For the text-containing cell, return its midpoint in (X, Y) coordinate format. 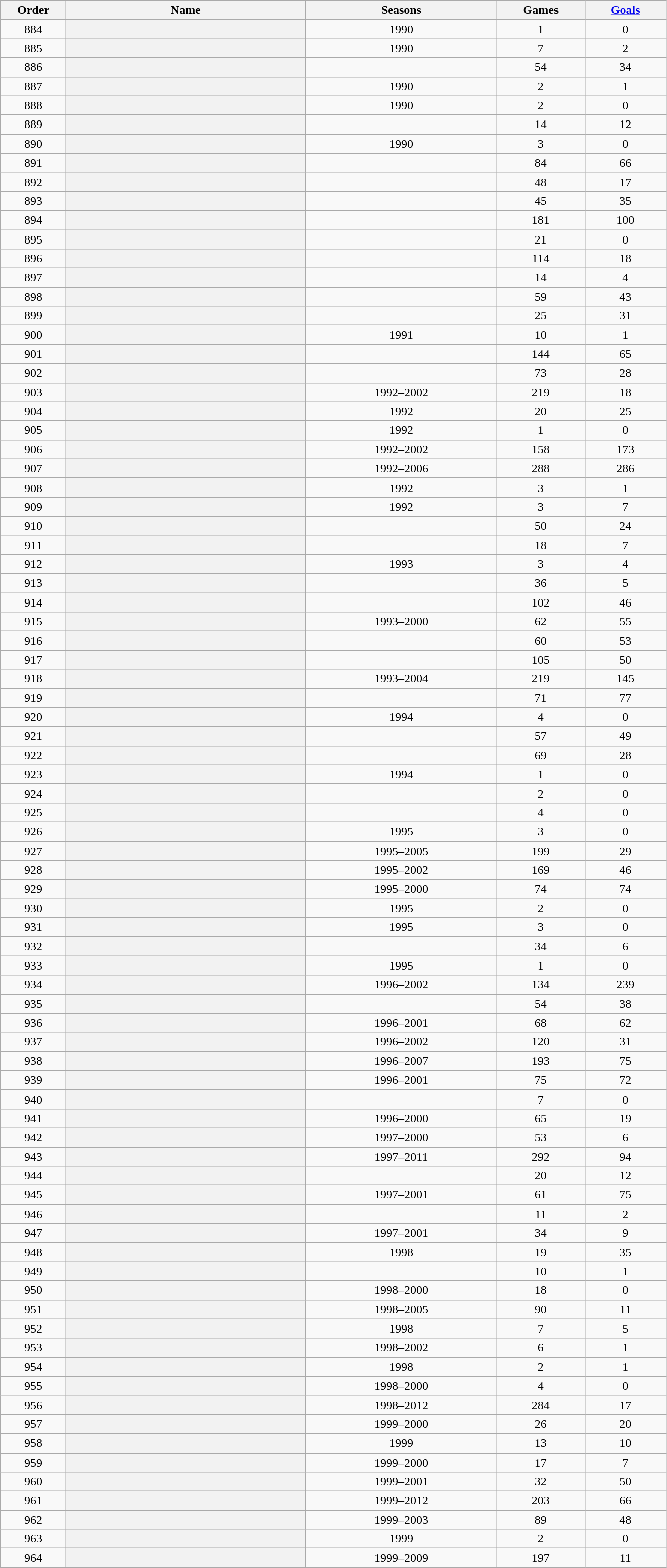
918 (33, 679)
59 (541, 297)
144 (541, 354)
941 (33, 1118)
886 (33, 67)
197 (541, 1558)
1995–2000 (401, 889)
890 (33, 144)
292 (541, 1156)
71 (541, 698)
100 (625, 220)
1999–2012 (401, 1501)
1993–2000 (401, 622)
901 (33, 354)
288 (541, 468)
889 (33, 125)
964 (33, 1558)
955 (33, 1386)
951 (33, 1309)
930 (33, 908)
21 (541, 239)
173 (625, 449)
937 (33, 1042)
949 (33, 1271)
57 (541, 736)
910 (33, 526)
1996–2007 (401, 1061)
959 (33, 1463)
1999–2003 (401, 1520)
914 (33, 602)
927 (33, 851)
203 (541, 1501)
114 (541, 259)
903 (33, 392)
920 (33, 717)
932 (33, 946)
13 (541, 1443)
1993 (401, 564)
921 (33, 736)
962 (33, 1520)
1992–2006 (401, 468)
1998–2005 (401, 1309)
38 (625, 1004)
888 (33, 105)
887 (33, 86)
1997–2011 (401, 1156)
900 (33, 335)
960 (33, 1482)
911 (33, 545)
1995–2002 (401, 870)
912 (33, 564)
943 (33, 1156)
1999–2001 (401, 1482)
1996–2000 (401, 1118)
931 (33, 927)
1999–2009 (401, 1558)
922 (33, 755)
9 (625, 1233)
899 (33, 316)
90 (541, 1309)
169 (541, 870)
891 (33, 163)
61 (541, 1195)
958 (33, 1443)
36 (541, 583)
60 (541, 641)
956 (33, 1405)
43 (625, 297)
Games (541, 10)
1997–2000 (401, 1137)
884 (33, 29)
68 (541, 1023)
26 (541, 1424)
961 (33, 1501)
105 (541, 660)
950 (33, 1290)
1998–2002 (401, 1348)
902 (33, 373)
29 (625, 851)
69 (541, 755)
199 (541, 851)
919 (33, 698)
908 (33, 488)
193 (541, 1061)
89 (541, 1520)
929 (33, 889)
917 (33, 660)
893 (33, 201)
49 (625, 736)
954 (33, 1367)
Order (33, 10)
944 (33, 1176)
24 (625, 526)
1991 (401, 335)
948 (33, 1252)
1993–2004 (401, 679)
Name (186, 10)
906 (33, 449)
946 (33, 1214)
952 (33, 1329)
935 (33, 1004)
953 (33, 1348)
947 (33, 1233)
55 (625, 622)
181 (541, 220)
936 (33, 1023)
Goals (625, 10)
945 (33, 1195)
909 (33, 507)
1995–2005 (401, 851)
Seasons (401, 10)
898 (33, 297)
885 (33, 48)
1998–2012 (401, 1405)
84 (541, 163)
940 (33, 1099)
924 (33, 793)
73 (541, 373)
897 (33, 278)
896 (33, 259)
120 (541, 1042)
963 (33, 1539)
913 (33, 583)
286 (625, 468)
145 (625, 679)
45 (541, 201)
915 (33, 622)
933 (33, 966)
894 (33, 220)
239 (625, 985)
284 (541, 1405)
32 (541, 1482)
72 (625, 1080)
102 (541, 602)
923 (33, 774)
916 (33, 641)
134 (541, 985)
904 (33, 411)
907 (33, 468)
892 (33, 182)
957 (33, 1424)
905 (33, 430)
938 (33, 1061)
934 (33, 985)
94 (625, 1156)
942 (33, 1137)
926 (33, 831)
77 (625, 698)
928 (33, 870)
939 (33, 1080)
895 (33, 239)
925 (33, 812)
158 (541, 449)
